Search for the cell housing the specified text and yield its (X, Y) center coordinate. 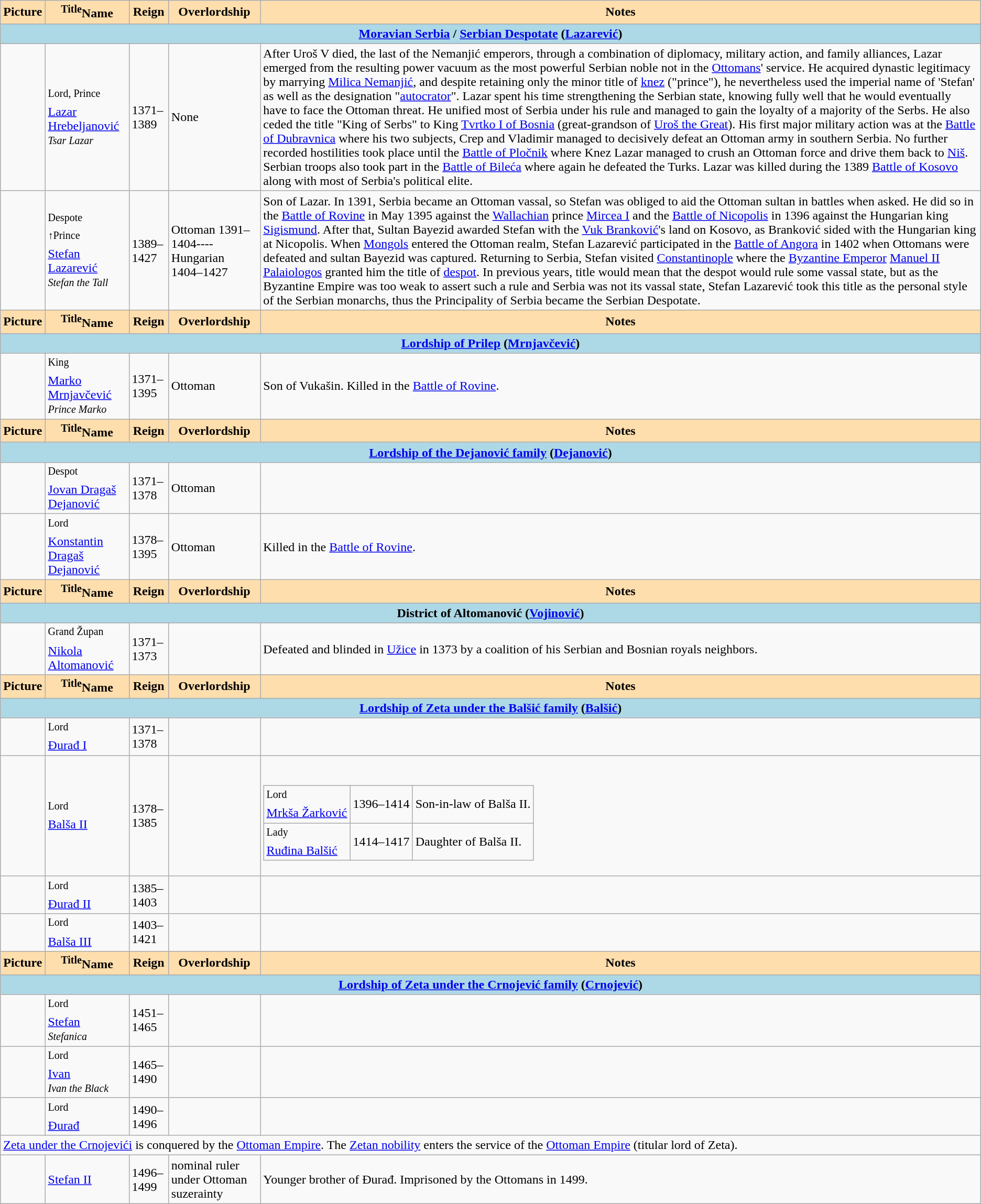
Ottoman 1391–1404----Hungarian 1404–1427 (214, 250)
1378–1385 (149, 816)
Killed in the Battle of Rovine. (620, 547)
Younger brother of Đurađ. Imprisoned by the Ottomans in 1499. (620, 1179)
Zeta under the Crnojevići is conquered by the Ottoman Empire. The Zetan nobility enters the service of the Ottoman Empire (titular lord of Zeta). (490, 1145)
District of Altomanović (Vojinović) (490, 613)
Daughter of Balša II. (473, 842)
1385–1403 (149, 895)
LordBalša III (87, 933)
1371–1395 (149, 386)
Lord IvanIvan the Black (87, 1072)
LordĐurađ II (87, 895)
Son-in-law of Balša II. (473, 804)
LordStefanStefanica (87, 1021)
LordĐurađ I (87, 737)
1414–1417 (381, 842)
Lordship of Prilep (Mrnjavčević) (490, 343)
1389–1427 (149, 250)
nominal ruler under Ottoman suzerainty (214, 1179)
Grand ŽupanNikola Altomanović (87, 649)
Son of Vukašin. Killed in the Battle of Rovine. (620, 386)
Lordship of the Dejanović family (Dejanović) (490, 452)
Lord, PrinceLazar HrebeljanovićTsar Lazar (87, 117)
1378–1395 (149, 547)
LadyRuđina Balšić (307, 842)
1396–1414 (381, 804)
Despote↑PrinceStefan LazarevićStefan the Tall (87, 250)
Stefan II (87, 1179)
Lordship of Zeta under the Crnojević family (Crnojević) (490, 984)
Defeated and blinded in Užice in 1373 by a coalition of his Serbian and Bosnian royals neighbors. (620, 649)
Lordship of Zeta under the Balšić family (Balšić) (490, 708)
LordĐurađ (87, 1117)
1403–1421 (149, 933)
LordMrkša Žarković 1396–1414 Son-in-law of Balša II. LadyRuđina Balšić 1414–1417 Daughter of Balša II. (620, 816)
KingMarko MrnjavčevićPrince Marko (87, 386)
1451–1465 (149, 1021)
None (214, 117)
LordMrkša Žarković (307, 804)
LordKonstantin Dragaš Dejanović (87, 547)
LordBalša II (87, 816)
Moravian Serbia / Serbian Despotate (Lazarević) (490, 34)
1465–1490 (149, 1072)
1496–1499 (149, 1179)
1371–1389 (149, 117)
1371–1373 (149, 649)
1490–1496 (149, 1117)
DespotJovan Dragaš Dejanović (87, 488)
